Provide the (X, Y) coordinate of the cell's center where the given text is located.  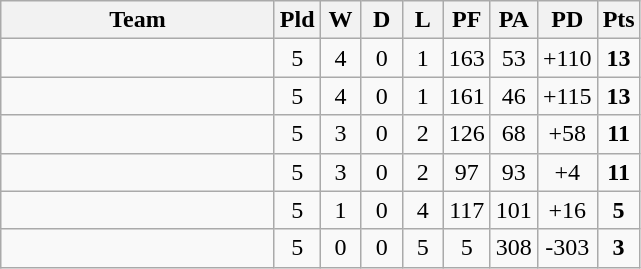
PD (567, 20)
308 (514, 248)
+115 (567, 96)
+4 (567, 172)
97 (466, 172)
126 (466, 134)
+58 (567, 134)
Pld (297, 20)
D (382, 20)
Team (138, 20)
Pts (618, 20)
W (340, 20)
53 (514, 58)
68 (514, 134)
101 (514, 210)
161 (466, 96)
L (422, 20)
93 (514, 172)
+110 (567, 58)
-303 (567, 248)
117 (466, 210)
46 (514, 96)
PF (466, 20)
163 (466, 58)
+16 (567, 210)
PA (514, 20)
